Provide the (X, Y) coordinate of the cell's center where the given text is located.  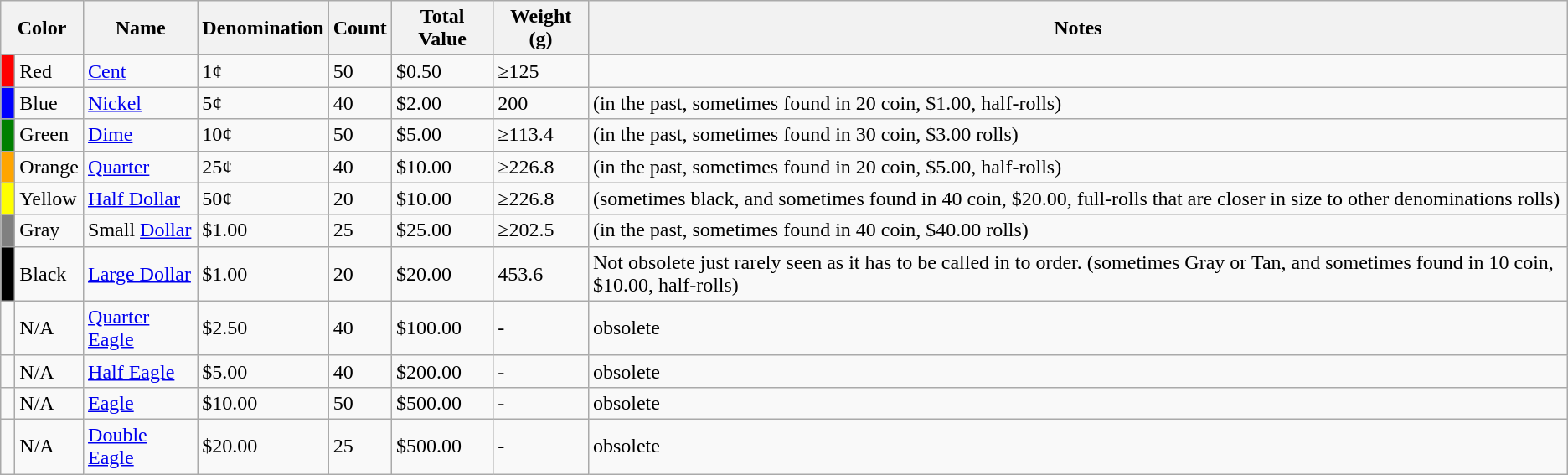
Orange (49, 167)
Color (42, 28)
$100.00 (442, 328)
Count (360, 28)
Half Dollar (141, 199)
10¢ (263, 135)
Denomination (263, 28)
$2.00 (442, 103)
Quarter Eagle (141, 328)
1¢ (263, 71)
≥113.4 (541, 135)
Dime (141, 135)
5¢ (263, 103)
Eagle (141, 403)
$0.50 (442, 71)
Weight (g) (541, 28)
Red (49, 71)
$25.00 (442, 230)
(in the past, sometimes found in 30 coin, $3.00 rolls) (1077, 135)
≥202.5 (541, 230)
25¢ (263, 167)
$200.00 (442, 371)
200 (541, 103)
Notes (1077, 28)
Quarter (141, 167)
Small Dollar (141, 230)
Total Value (442, 28)
Black (49, 273)
(in the past, sometimes found in 20 coin, $1.00, half-rolls) (1077, 103)
$2.50 (263, 328)
Double Eagle (141, 446)
453.6 (541, 273)
(sometimes black, and sometimes found in 40 coin, $20.00, full-rolls that are closer in size to other denominations rolls) (1077, 199)
Nickel (141, 103)
Large Dollar (141, 273)
Gray (49, 230)
Yellow (49, 199)
50¢ (263, 199)
Blue (49, 103)
(in the past, sometimes found in 20 coin, $5.00, half-rolls) (1077, 167)
Cent (141, 71)
Not obsolete just rarely seen as it has to be called in to order. (sometimes Gray or Tan, and sometimes found in 10 coin, $10.00, half-rolls) (1077, 273)
Green (49, 135)
Half Eagle (141, 371)
Name (141, 28)
≥125 (541, 71)
(in the past, sometimes found in 40 coin, $40.00 rolls) (1077, 230)
